From the cell containing the given text, extract its center point as (x, y) coordinate. 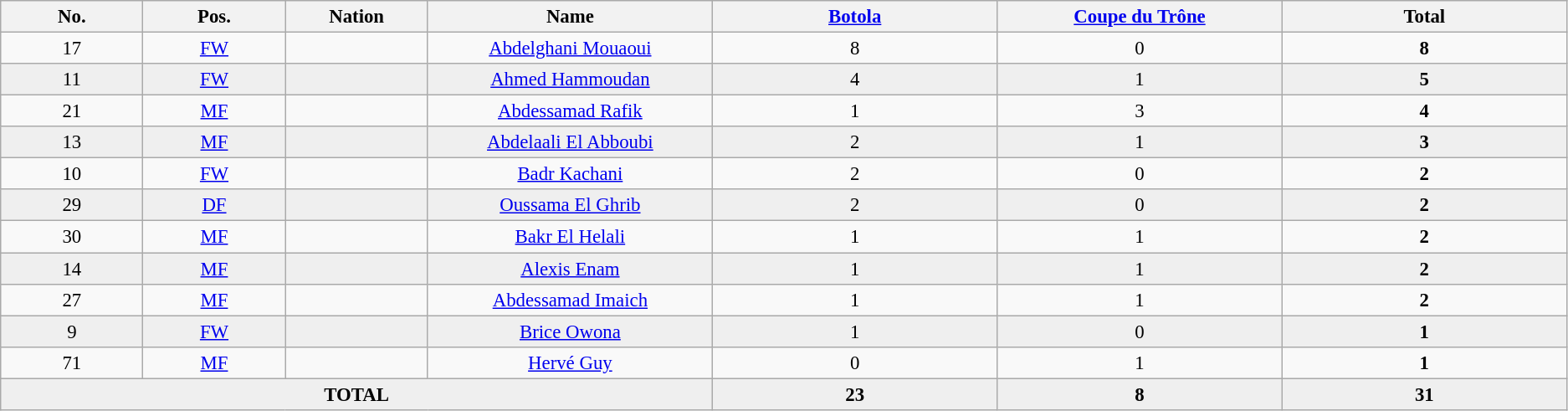
Abdelghani Mouaoui (570, 49)
Pos. (214, 17)
Name (570, 17)
31 (1424, 394)
No. (72, 17)
Botola (855, 17)
27 (72, 300)
DF (214, 205)
13 (72, 142)
Hervé Guy (570, 362)
Total (1424, 17)
10 (72, 174)
11 (72, 80)
Abdessamad Imaich (570, 300)
21 (72, 111)
Brice Owona (570, 331)
Abdelaali El Abboubi (570, 142)
Alexis Enam (570, 269)
Badr Kachani (570, 174)
17 (72, 49)
TOTAL (356, 394)
29 (72, 205)
Coupe du Trône (1140, 17)
71 (72, 362)
30 (72, 237)
5 (1424, 80)
Ahmed Hammoudan (570, 80)
Oussama El Ghrib (570, 205)
14 (72, 269)
Nation (356, 17)
Bakr El Helali (570, 237)
Abdessamad Rafik (570, 111)
9 (72, 331)
23 (855, 394)
